Search for the cell housing the specified text and yield its (X, Y) center coordinate. 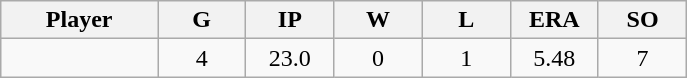
IP (290, 20)
1 (466, 58)
5.48 (554, 58)
ERA (554, 20)
4 (202, 58)
W (378, 20)
L (466, 20)
Player (80, 20)
7 (642, 58)
0 (378, 58)
G (202, 20)
SO (642, 20)
23.0 (290, 58)
